From the cell containing the given text, extract its center point as (x, y) coordinate. 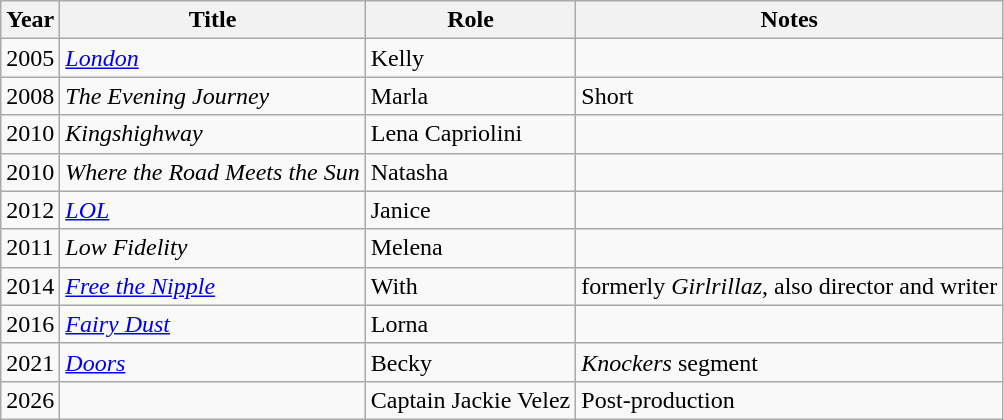
Knockers segment (790, 362)
2014 (30, 286)
Lena Capriolini (470, 134)
Fairy Dust (212, 324)
2016 (30, 324)
2012 (30, 210)
2008 (30, 96)
Becky (470, 362)
Kelly (470, 58)
formerly Girlrillaz, also director and writer (790, 286)
2011 (30, 248)
Year (30, 20)
Doors (212, 362)
Free the Nipple (212, 286)
Marla (470, 96)
With (470, 286)
Captain Jackie Velez (470, 400)
Short (790, 96)
Melena (470, 248)
Post-production (790, 400)
Kingshighway (212, 134)
Where the Road Meets the Sun (212, 172)
The Evening Journey (212, 96)
London (212, 58)
2005 (30, 58)
LOL (212, 210)
Role (470, 20)
2021 (30, 362)
Natasha (470, 172)
Janice (470, 210)
Lorna (470, 324)
Low Fidelity (212, 248)
2026 (30, 400)
Title (212, 20)
Notes (790, 20)
